Detect which cell encompasses the target text, then output its [X, Y] center coordinate. 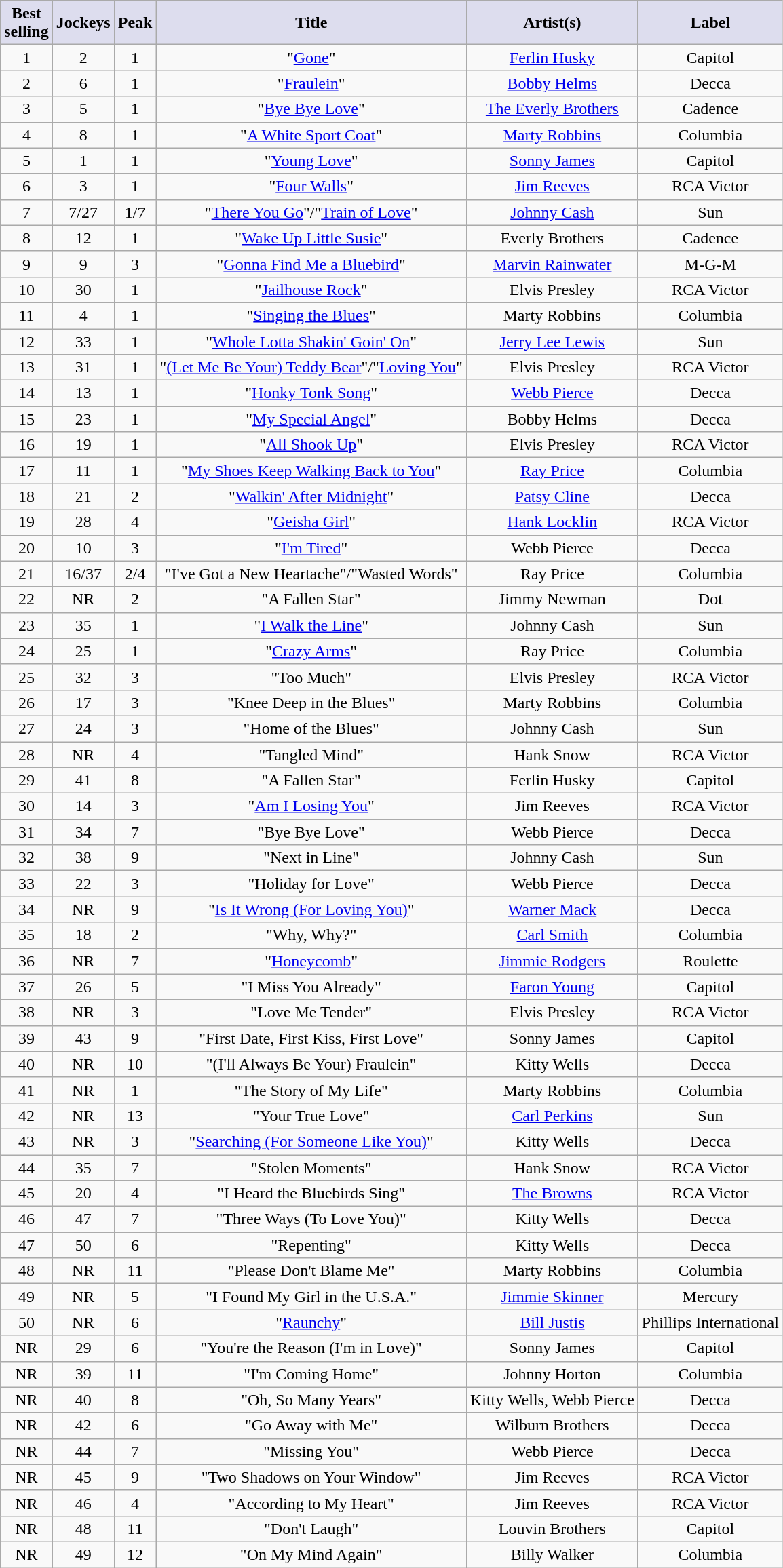
"Searching (For Someone Like You)" [311, 1141]
"Am I Losing You" [311, 806]
"Jailhouse Rock" [311, 290]
"A White Sport Coat" [311, 135]
"I've Got a New Heartache"/"Wasted Words" [311, 574]
Louvin Brothers [552, 1529]
"Crazy Arms" [311, 651]
"Missing You" [311, 1451]
"My Shoes Keep Walking Back to You" [311, 471]
Wilburn Brothers [552, 1426]
"Why, Why?" [311, 935]
"I Heard the Bluebirds Sing" [311, 1194]
"Next in Line" [311, 858]
"I Miss You Already" [311, 987]
"Young Love" [311, 161]
Phillips International [710, 1322]
"According to My Heart" [311, 1503]
Artist(s) [552, 23]
"I'm Coming Home" [311, 1374]
Label [710, 23]
"(Let Me Be Your) Teddy Bear"/"Loving You" [311, 368]
M-G-M [710, 264]
"Wake Up Little Susie" [311, 238]
2/4 [135, 574]
"Three Ways (To Love You)" [311, 1219]
Hank Locklin [552, 522]
"Knee Deep in the Blues" [311, 703]
27 [26, 728]
"Walkin' After Midnight" [311, 496]
"Home of the Blues" [311, 728]
"Whole Lotta Shakin' Goin' On" [311, 341]
7/27 [83, 212]
"I Found My Girl in the U.S.A." [311, 1297]
Bill Justis [552, 1322]
"Gonna Find Me a Bluebird" [311, 264]
"Stolen Moments" [311, 1167]
"Honky Tonk Song" [311, 393]
"Honeycomb" [311, 961]
Warner Mack [552, 909]
Roulette [710, 961]
Johnny Horton [552, 1374]
Billy Walker [552, 1554]
"(I'll Always Be Your) Fraulein" [311, 1064]
"Four Walls" [311, 187]
36 [26, 961]
Mercury [710, 1297]
"You're the Reason (I'm in Love)" [311, 1348]
Faron Young [552, 987]
"I'm Tired" [311, 548]
"Holiday for Love" [311, 884]
Carl Smith [552, 935]
"Is It Wrong (For Loving You)" [311, 909]
Patsy Cline [552, 496]
"Gone" [311, 58]
"Repenting" [311, 1245]
"Too Much" [311, 677]
Jerry Lee Lewis [552, 341]
"All Shook Up" [311, 445]
"On My Mind Again" [311, 1554]
16 [26, 445]
"Geisha Girl" [311, 522]
"Your True Love" [311, 1116]
"Please Don't Blame Me" [311, 1271]
Title [311, 23]
Kitty Wells, Webb Pierce [552, 1400]
"The Story of My Life" [311, 1090]
"I Walk the Line" [311, 625]
1/7 [135, 212]
"Raunchy" [311, 1322]
Peak [135, 23]
Marvin Rainwater [552, 264]
"My Special Angel" [311, 419]
"Two Shadows on Your Window" [311, 1477]
Jockeys [83, 23]
15 [26, 419]
"Singing the Blues" [311, 315]
"Don't Laugh" [311, 1529]
Jimmy Newman [552, 600]
"Love Me Tender" [311, 1013]
Bestselling [26, 23]
Everly Brothers [552, 238]
Jimmie Rodgers [552, 961]
"Go Away with Me" [311, 1426]
"There You Go"/"Train of Love" [311, 212]
Jimmie Skinner [552, 1297]
37 [26, 987]
"First Date, First Kiss, First Love" [311, 1038]
"Fraulein" [311, 83]
The Everly Brothers [552, 109]
Dot [710, 600]
Carl Perkins [552, 1116]
The Browns [552, 1194]
16/37 [83, 574]
"Tangled Mind" [311, 755]
"Oh, So Many Years" [311, 1400]
